Identify which cell holds the provided text, then report its [X, Y] central coordinate. 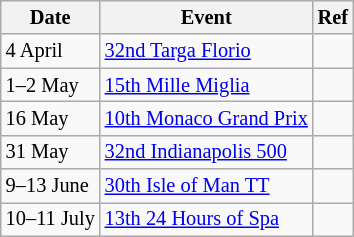
30th Isle of Man TT [206, 186]
Date [50, 17]
31 May [50, 152]
1–2 May [50, 85]
9–13 June [50, 186]
Ref [333, 17]
4 April [50, 51]
15th Mille Miglia [206, 85]
Event [206, 17]
32nd Targa Florio [206, 51]
16 May [50, 118]
13th 24 Hours of Spa [206, 219]
10–11 July [50, 219]
10th Monaco Grand Prix [206, 118]
32nd Indianapolis 500 [206, 152]
